From the cell containing the given text, extract its center point as [x, y] coordinate. 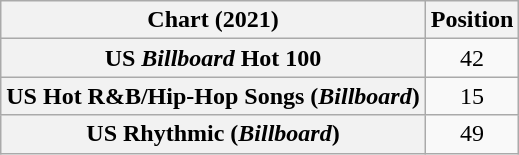
US Rhythmic (Billboard) [213, 134]
US Hot R&B/Hip-Hop Songs (Billboard) [213, 96]
Chart (2021) [213, 20]
49 [472, 134]
15 [472, 96]
Position [472, 20]
US Billboard Hot 100 [213, 58]
42 [472, 58]
